Return (x, y) of the center of cell containing provided text 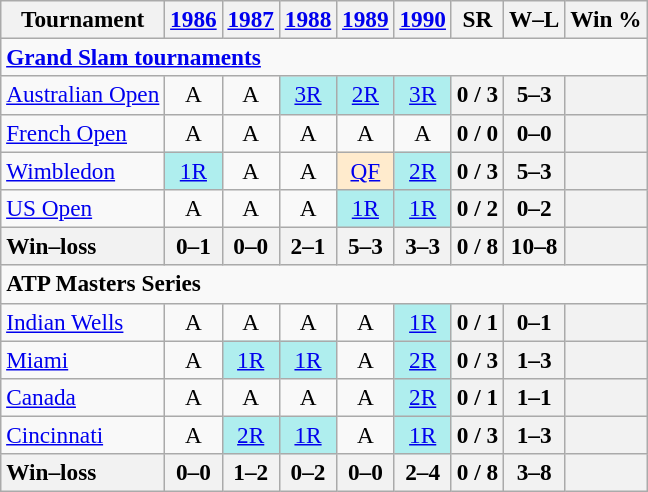
Canada (83, 397)
SR (477, 19)
Miami (83, 359)
1989 (366, 19)
US Open (83, 208)
Indian Wells (83, 322)
0 / 2 (477, 208)
2–1 (308, 246)
3–8 (534, 473)
Wimbledon (83, 170)
10–8 (534, 246)
0 / 0 (477, 133)
1986 (194, 19)
1990 (422, 19)
1987 (250, 19)
Grand Slam tournaments (324, 57)
QF (366, 170)
Australian Open (83, 95)
Tournament (83, 19)
3–3 (422, 246)
1–1 (534, 397)
Win % (606, 19)
W–L (534, 19)
Cincinnati (83, 435)
1–2 (250, 473)
French Open (83, 133)
2–4 (422, 473)
1988 (308, 19)
ATP Masters Series (324, 284)
